Search for the cell housing the specified text and yield its [X, Y] center coordinate. 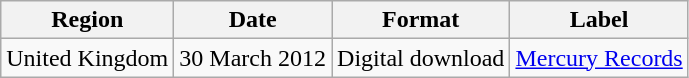
Label [599, 20]
Digital download [421, 58]
Mercury Records [599, 58]
Format [421, 20]
United Kingdom [88, 58]
Region [88, 20]
Date [253, 20]
30 March 2012 [253, 58]
